Return the [x, y] coordinate for the center point of the cell that contains the specified text.  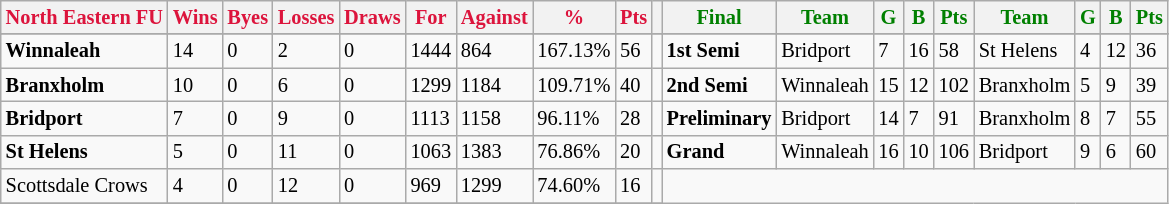
1184 [494, 85]
106 [954, 152]
8 [1088, 118]
56 [634, 51]
109.71% [574, 85]
1383 [494, 152]
% [574, 17]
864 [494, 51]
74.60% [574, 186]
58 [954, 51]
96.11% [574, 118]
167.13% [574, 51]
969 [431, 186]
28 [634, 118]
Grand [720, 152]
North Eastern FU [84, 17]
2nd Semi [720, 85]
76.86% [574, 152]
102 [954, 85]
Losses [306, 17]
40 [634, 85]
Draws [372, 17]
Wins [196, 17]
15 [889, 85]
For [431, 17]
20 [634, 152]
1st Semi [720, 51]
Against [494, 17]
36 [1150, 51]
Scottsdale Crows [84, 186]
91 [954, 118]
2 [306, 51]
11 [306, 152]
1158 [494, 118]
Byes [247, 17]
1113 [431, 118]
55 [1150, 118]
Preliminary [720, 118]
60 [1150, 152]
Final [720, 17]
1063 [431, 152]
39 [1150, 85]
1444 [431, 51]
